Capture the cell that displays the provided text and extract its [X, Y] central coordinate. 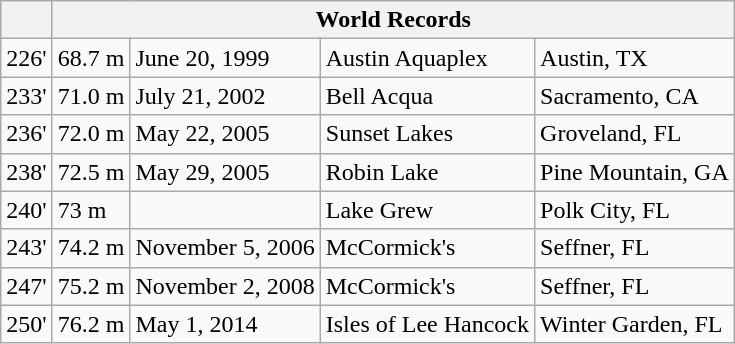
World Records [393, 20]
May 1, 2014 [225, 324]
Robin Lake [427, 172]
233' [26, 96]
68.7 m [91, 58]
75.2 m [91, 286]
240' [26, 210]
Pine Mountain, GA [635, 172]
250' [26, 324]
Austin Aquaplex [427, 58]
July 21, 2002 [225, 96]
72.0 m [91, 134]
Sunset Lakes [427, 134]
71.0 m [91, 96]
May 29, 2005 [225, 172]
Polk City, FL [635, 210]
November 2, 2008 [225, 286]
72.5 m [91, 172]
June 20, 1999 [225, 58]
236' [26, 134]
73 m [91, 210]
Lake Grew [427, 210]
Sacramento, CA [635, 96]
74.2 m [91, 248]
238' [26, 172]
Isles of Lee Hancock [427, 324]
247' [26, 286]
November 5, 2006 [225, 248]
Bell Acqua [427, 96]
May 22, 2005 [225, 134]
226' [26, 58]
243' [26, 248]
Groveland, FL [635, 134]
Winter Garden, FL [635, 324]
Austin, TX [635, 58]
76.2 m [91, 324]
